Capture the cell that displays the provided text and extract its (x, y) central coordinate. 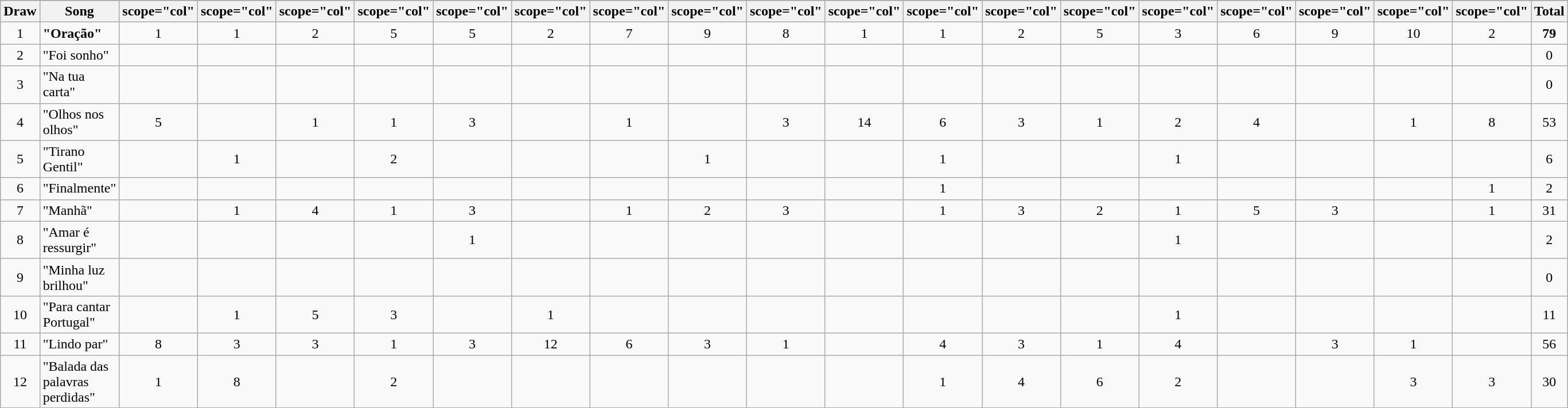
"Finalmente" (79, 189)
"Olhos nos olhos" (79, 121)
"Na tua carta" (79, 85)
"Tirano Gentil" (79, 159)
"Balada das palavras perdidas" (79, 382)
Total (1550, 11)
"Oração" (79, 33)
31 (1550, 210)
30 (1550, 382)
56 (1550, 344)
"Amar é ressurgir" (79, 240)
14 (864, 121)
"Para cantar Portugal" (79, 314)
79 (1550, 33)
53 (1550, 121)
Draw (20, 11)
"Foi sonho" (79, 55)
"Minha luz brilhou" (79, 277)
"Manhã" (79, 210)
Song (79, 11)
"Lindo par" (79, 344)
